Search for the cell housing the specified text and yield its [X, Y] center coordinate. 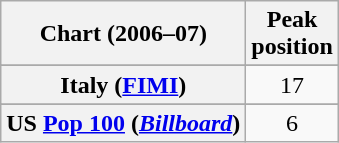
6 [292, 123]
Chart (2006–07) [124, 34]
Italy (FIMI) [124, 85]
Peakposition [292, 34]
US Pop 100 (Billboard) [124, 123]
17 [292, 85]
